Return [x, y] of the center of cell containing provided text 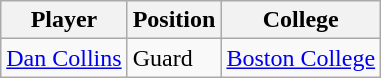
Dan Collins [64, 58]
Boston College [301, 58]
Position [174, 20]
Guard [174, 58]
College [301, 20]
Player [64, 20]
